Determine the [x, y] coordinate at the center of the cell enclosing the given text.  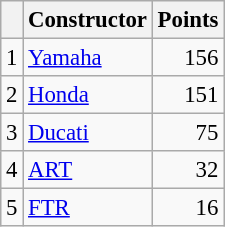
Ducati [88, 133]
151 [188, 95]
3 [12, 133]
32 [188, 170]
Points [188, 20]
4 [12, 170]
16 [188, 208]
2 [12, 95]
156 [188, 58]
FTR [88, 208]
Yamaha [88, 58]
Honda [88, 95]
ART [88, 170]
5 [12, 208]
1 [12, 58]
Constructor [88, 20]
75 [188, 133]
